For the text-containing cell, return its midpoint in [x, y] coordinate format. 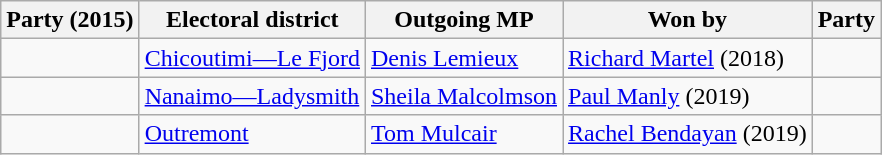
Richard Martel (2018) [688, 58]
Outgoing MP [464, 20]
Rachel Bendayan (2019) [688, 134]
Won by [688, 20]
Electoral district [252, 20]
Tom Mulcair [464, 134]
Party [846, 20]
Sheila Malcolmson [464, 96]
Paul Manly (2019) [688, 96]
Outremont [252, 134]
Party (2015) [70, 20]
Nanaimo—Ladysmith [252, 96]
Chicoutimi—Le Fjord [252, 58]
Denis Lemieux [464, 58]
